Scan for the cell matching the given text and deliver its [x, y] coordinate at center. 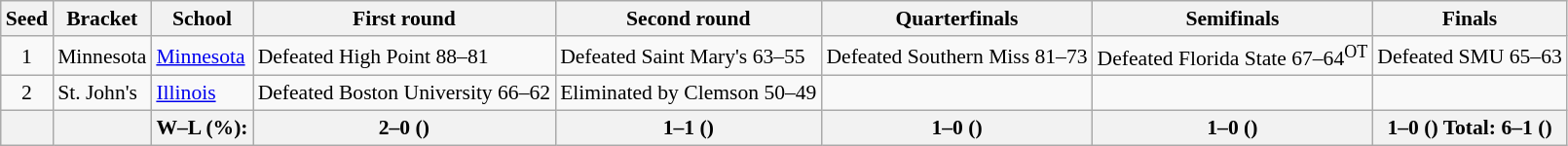
Defeated SMU 65–63 [1470, 56]
Seed [27, 18]
2–0 () [404, 128]
Defeated Boston University 66–62 [404, 93]
W–L (%): [202, 128]
Defeated Saint Mary's 63–55 [688, 56]
1 [27, 56]
Finals [1470, 18]
Second round [688, 18]
Defeated Florida State 67–64OT [1233, 56]
First round [404, 18]
Defeated High Point 88–81 [404, 56]
2 [27, 93]
1–0 () Total: 6–1 () [1470, 128]
Eliminated by Clemson 50–49 [688, 93]
1–1 () [688, 128]
Defeated Southern Miss 81–73 [956, 56]
Semifinals [1233, 18]
Quarterfinals [956, 18]
St. John's [101, 93]
Illinois [202, 93]
Bracket [101, 18]
School [202, 18]
